Find where the given text appears and provide that cell's center as [X, Y] coordinate. 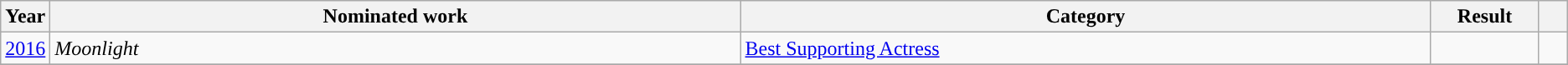
2016 [25, 48]
Best Supporting Actress [1086, 48]
Result [1484, 17]
Year [25, 17]
Moonlight [395, 48]
Nominated work [395, 17]
Category [1086, 17]
